Capture the cell that displays the provided text and extract its (x, y) central coordinate. 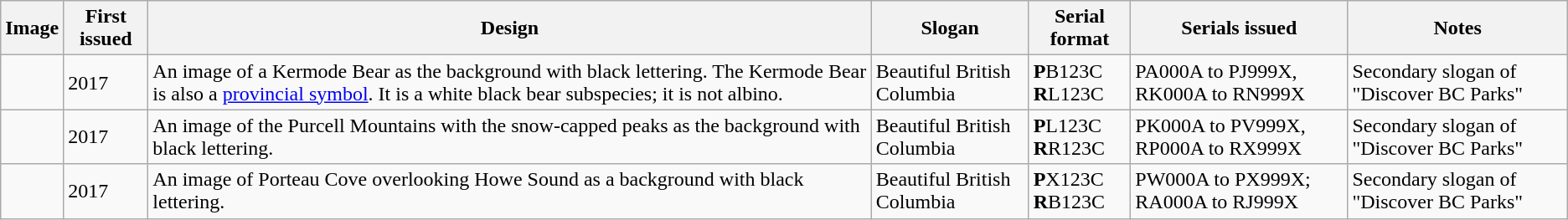
Image (32, 28)
Serial format (1080, 28)
PX123CRB123C (1080, 191)
An image of Porteau Cove overlooking Howe Sound as a background with black lettering. (509, 191)
PW000A to PX999X; RA000A to RJ999X (1240, 191)
Slogan (950, 28)
PK000A to PV999X, RP000A to RX999X (1240, 137)
Serials issued (1240, 28)
Notes (1457, 28)
Design (509, 28)
PL123CRR123C (1080, 137)
PA000A to PJ999X, RK000A to RN999X (1240, 82)
An image of the Purcell Mountains with the snow-capped peaks as the background with black lettering. (509, 137)
First issued (106, 28)
PB123CRL123C (1080, 82)
